Search for the cell housing the specified text and yield its (x, y) center coordinate. 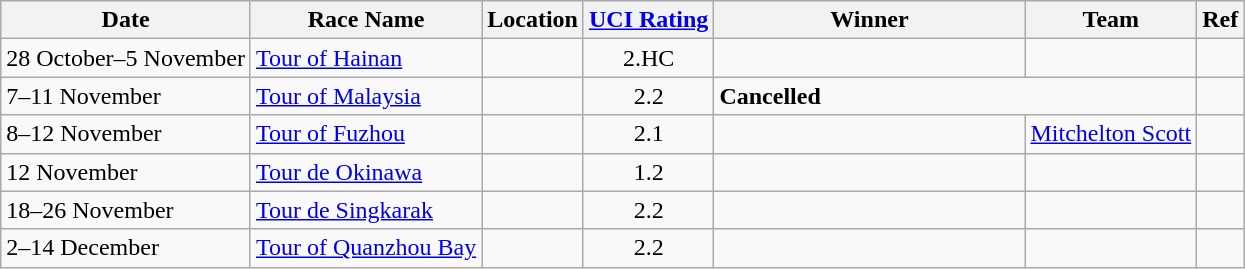
Tour of Malaysia (366, 96)
Mitchelton Scott (1111, 134)
8–12 November (126, 134)
2–14 December (126, 248)
28 October–5 November (126, 58)
Team (1111, 20)
2.HC (648, 58)
Cancelled (956, 96)
18–26 November (126, 210)
Ref (1220, 20)
Tour of Fuzhou (366, 134)
7–11 November (126, 96)
1.2 (648, 172)
UCI Rating (648, 20)
Tour de Okinawa (366, 172)
Tour of Hainan (366, 58)
12 November (126, 172)
2.1 (648, 134)
Tour de Singkarak (366, 210)
Location (533, 20)
Race Name (366, 20)
Date (126, 20)
Tour of Quanzhou Bay (366, 248)
Winner (870, 20)
